Capture the cell that displays the provided text and extract its (x, y) central coordinate. 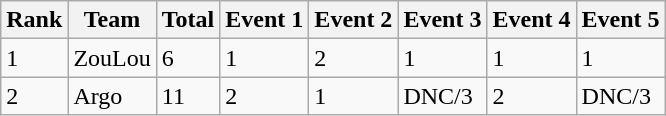
Event 1 (264, 20)
Team (112, 20)
Event 2 (354, 20)
Event 4 (532, 20)
Event 5 (620, 20)
Total (188, 20)
Event 3 (442, 20)
6 (188, 58)
Rank (34, 20)
11 (188, 96)
ZouLou (112, 58)
Argo (112, 96)
